Extract the [x, y] coordinate from the center of the cell holding the provided text.  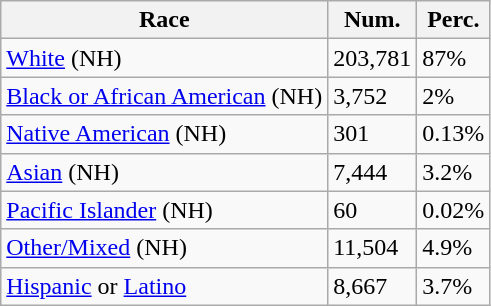
87% [454, 58]
Pacific Islander (NH) [164, 210]
11,504 [372, 248]
Black or African American (NH) [164, 96]
0.13% [454, 134]
3.2% [454, 172]
4.9% [454, 248]
301 [372, 134]
8,667 [372, 286]
Perc. [454, 20]
Native American (NH) [164, 134]
Hispanic or Latino [164, 286]
3.7% [454, 286]
0.02% [454, 210]
Race [164, 20]
203,781 [372, 58]
60 [372, 210]
Other/Mixed (NH) [164, 248]
Num. [372, 20]
3,752 [372, 96]
2% [454, 96]
7,444 [372, 172]
White (NH) [164, 58]
Asian (NH) [164, 172]
